Pinpoint the cell where the given text exists, returning its [X, Y] midpoint coordinate. 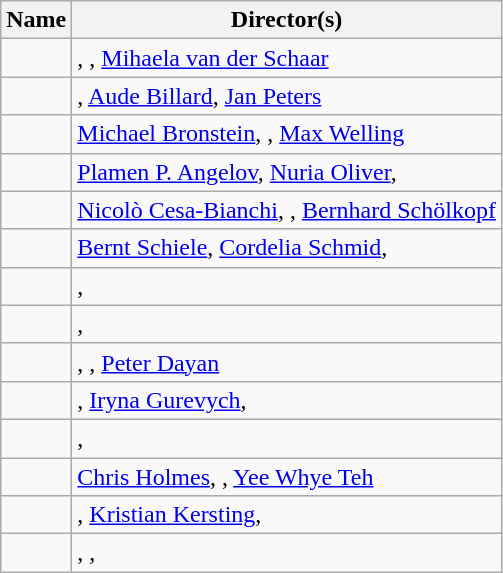
Chris Holmes, , Yee Whye Teh [287, 477]
, , Mihaela van der Schaar [287, 58]
Bernt Schiele, Cordelia Schmid, [287, 248]
Nicolò Cesa-Bianchi, , Bernhard Schölkopf [287, 210]
, , [287, 553]
, Aude Billard, Jan Peters [287, 96]
Plamen P. Angelov, Nuria Oliver, [287, 172]
, Iryna Gurevych, [287, 400]
Director(s) [287, 20]
, , Peter Dayan [287, 362]
Name [36, 20]
Michael Bronstein, , Max Welling [287, 134]
, Kristian Kersting, [287, 515]
